Output the [X, Y] coordinate of the center of the cell containing the given text.  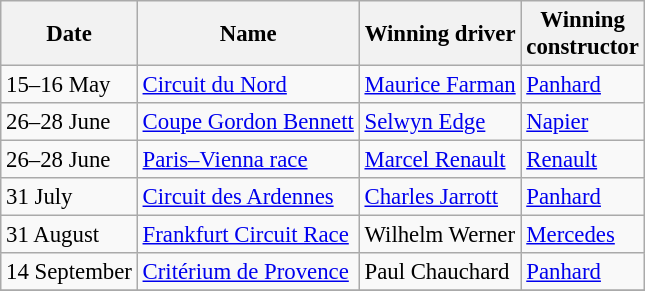
Paris–Vienna race [248, 160]
Charles Jarrott [440, 197]
Selwyn Edge [440, 122]
Winningconstructor [582, 34]
Marcel Renault [440, 160]
31 August [69, 235]
Winning driver [440, 34]
Coupe Gordon Bennett [248, 122]
Wilhelm Werner [440, 235]
Mercedes [582, 235]
Circuit des Ardennes [248, 197]
Renault [582, 160]
31 July [69, 197]
Name [248, 34]
Napier [582, 122]
15–16 May [69, 85]
Circuit du Nord [248, 85]
Maurice Farman [440, 85]
Date [69, 34]
Frankfurt Circuit Race [248, 235]
